Locate the cell with the specified text and output its [X, Y] center coordinate. 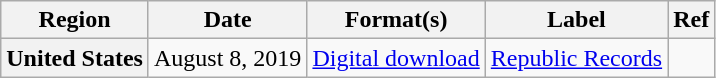
Date [227, 20]
United States [75, 58]
Format(s) [396, 20]
Label [576, 20]
Ref [692, 20]
Region [75, 20]
Republic Records [576, 58]
Digital download [396, 58]
August 8, 2019 [227, 58]
